Find where the given text appears and provide that cell's center as (x, y) coordinate. 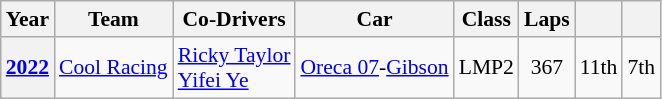
Laps (547, 19)
11th (599, 68)
Cool Racing (114, 68)
Oreca 07-Gibson (374, 68)
Co-Drivers (234, 19)
367 (547, 68)
7th (641, 68)
Year (28, 19)
Class (486, 19)
Car (374, 19)
2022 (28, 68)
Team (114, 19)
Ricky Taylor Yifei Ye (234, 68)
LMP2 (486, 68)
